Extract the [x, y] coordinate from the center of the cell holding the provided text.  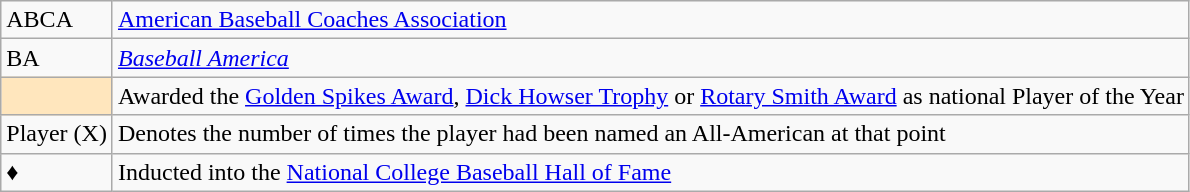
American Baseball Coaches Association [650, 20]
BA [57, 58]
Inducted into the National College Baseball Hall of Fame [650, 172]
Player (X) [57, 134]
Denotes the number of times the player had been named an All-American at that point [650, 134]
Awarded the Golden Spikes Award, Dick Howser Trophy or Rotary Smith Award as national Player of the Year [650, 96]
♦ [57, 172]
ABCA [57, 20]
Baseball America [650, 58]
